Determine the (X, Y) coordinate at the center of the cell enclosing the given text.  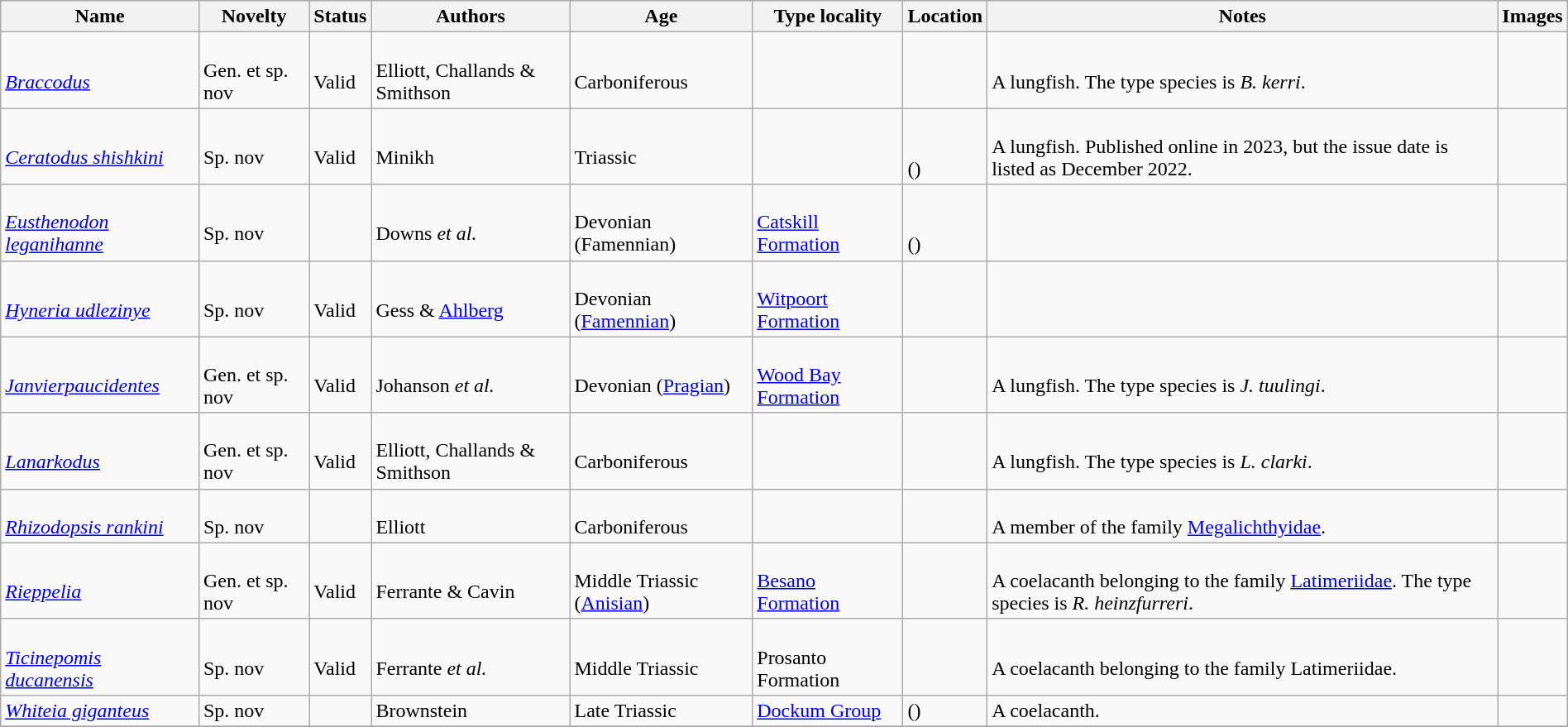
Eusthenodon leganihanne (100, 222)
Lanarkodus (100, 451)
Wood Bay Formation (828, 375)
Type locality (828, 17)
Middle Triassic (662, 657)
Whiteia giganteus (100, 710)
Rhizodopsis rankini (100, 516)
Images (1532, 17)
Middle Triassic (Anisian) (662, 581)
A lungfish. The type species is J. tuulingi. (1242, 375)
A lungfish. The type species is B. kerri. (1242, 70)
Elliott (471, 516)
Ferrante & Cavin (471, 581)
Brownstein (471, 710)
Ticinepomis ducanensis (100, 657)
Besano Formation (828, 581)
Minikh (471, 146)
A coelacanth belonging to the family Latimeriidae. The type species is R. heinzfurreri. (1242, 581)
Location (945, 17)
Downs et al. (471, 222)
Braccodus (100, 70)
Prosanto Formation (828, 657)
Devonian (Pragian) (662, 375)
A coelacanth belonging to the family Latimeriidae. (1242, 657)
Authors (471, 17)
Triassic (662, 146)
Status (341, 17)
A member of the family Megalichthyidae. (1242, 516)
Witpoort Formation (828, 299)
Ceratodus shishkini (100, 146)
Dockum Group (828, 710)
Janvierpaucidentes (100, 375)
Notes (1242, 17)
Catskill Formation (828, 222)
Age (662, 17)
Rieppelia (100, 581)
Name (100, 17)
Novelty (253, 17)
Ferrante et al. (471, 657)
Late Triassic (662, 710)
Gess & Ahlberg (471, 299)
A lungfish. The type species is L. clarki. (1242, 451)
A lungfish. Published online in 2023, but the issue date is listed as December 2022. (1242, 146)
Johanson et al. (471, 375)
A coelacanth. (1242, 710)
Hyneria udlezinye (100, 299)
